Provide the (X, Y) coordinate of the cell's center where the given text is located.  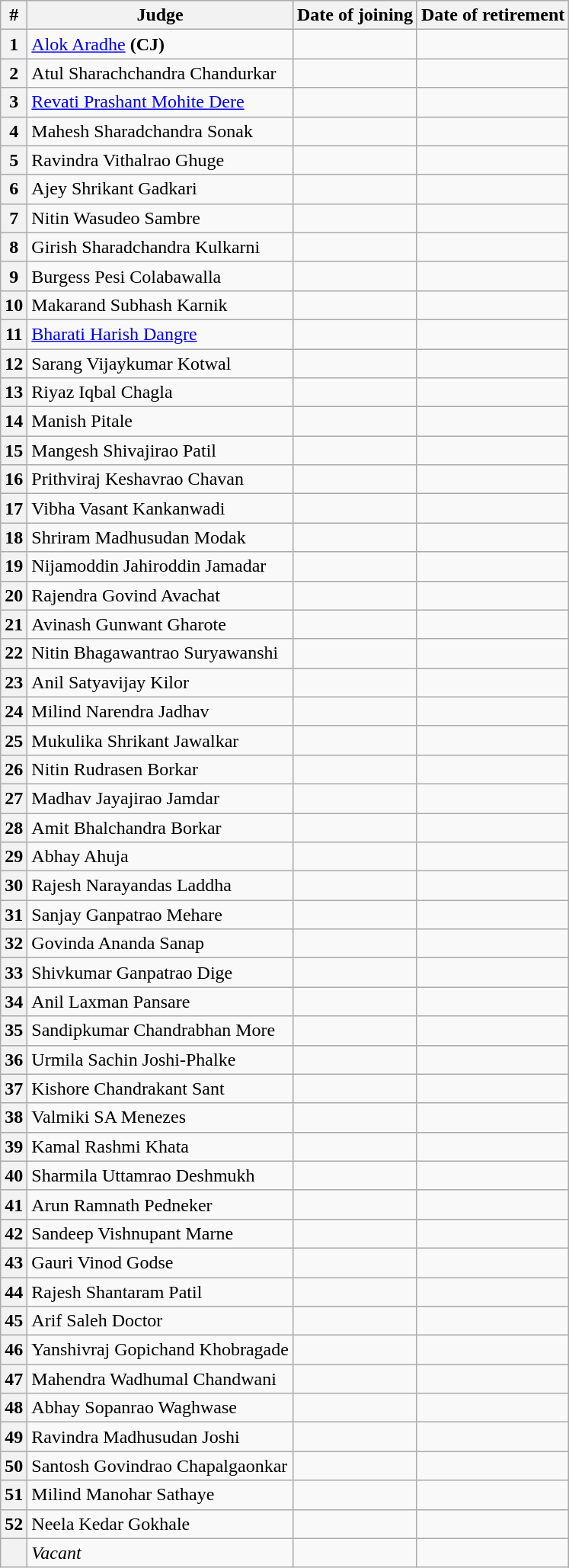
Rajesh Shantaram Patil (160, 1292)
Abhay Ahuja (160, 857)
Yanshivraj Gopichand Khobragade (160, 1350)
Nijamoddin Jahiroddin Jamadar (160, 566)
Kishore Chandrakant Sant (160, 1089)
Shivkumar Ganpatrao Dige (160, 973)
51 (14, 1495)
Riyaz Iqbal Chagla (160, 393)
30 (14, 886)
Vibha Vasant Kankanwadi (160, 508)
12 (14, 364)
3 (14, 102)
35 (14, 1031)
Girish Sharadchandra Kulkarni (160, 247)
9 (14, 276)
52 (14, 1524)
Prithviraj Keshavrao Chavan (160, 479)
Urmila Sachin Joshi-Phalke (160, 1060)
Alok Aradhe (CJ) (160, 44)
8 (14, 247)
25 (14, 740)
34 (14, 1002)
7 (14, 218)
43 (14, 1262)
Vacant (160, 1553)
2 (14, 73)
36 (14, 1060)
Bharati Harish Dangre (160, 334)
4 (14, 131)
47 (14, 1379)
Sarang Vijaykumar Kotwal (160, 364)
18 (14, 537)
39 (14, 1146)
Nitin Rudrasen Borkar (160, 769)
Shriram Madhusudan Modak (160, 537)
Govinda Ananda Sanap (160, 944)
Milind Manohar Sathaye (160, 1495)
22 (14, 653)
Rajesh Narayandas Laddha (160, 886)
Milind Narendra Jadhav (160, 711)
Arun Ramnath Pedneker (160, 1204)
45 (14, 1321)
Burgess Pesi Colabawalla (160, 276)
Date of joining (355, 15)
48 (14, 1408)
Rajendra Govind Avachat (160, 595)
5 (14, 160)
16 (14, 479)
17 (14, 508)
Nitin Wasudeo Sambre (160, 218)
1 (14, 44)
Manish Pitale (160, 422)
20 (14, 595)
14 (14, 422)
21 (14, 624)
Sanjay Ganpatrao Mehare (160, 915)
26 (14, 769)
49 (14, 1437)
Mahesh Sharadchandra Sonak (160, 131)
Revati Prashant Mohite Dere (160, 102)
13 (14, 393)
28 (14, 827)
Arif Saleh Doctor (160, 1321)
29 (14, 857)
46 (14, 1350)
Ravindra Vithalrao Ghuge (160, 160)
# (14, 15)
38 (14, 1117)
Nitin Bhagawantrao Suryawanshi (160, 653)
11 (14, 334)
27 (14, 798)
31 (14, 915)
Mahendra Wadhumal Chandwani (160, 1379)
Neela Kedar Gokhale (160, 1524)
Kamal Rashmi Khata (160, 1146)
33 (14, 973)
41 (14, 1204)
Abhay Sopanrao Waghwase (160, 1408)
Santosh Govindrao Chapalgaonkar (160, 1466)
Judge (160, 15)
Mukulika Shrikant Jawalkar (160, 740)
Sandipkumar Chandrabhan More (160, 1031)
Gauri Vinod Godse (160, 1262)
10 (14, 305)
Atul Sharachchandra Chandurkar (160, 73)
Ajey Shrikant Gadkari (160, 189)
Avinash Gunwant Gharote (160, 624)
44 (14, 1292)
Sandeep Vishnupant Marne (160, 1233)
6 (14, 189)
40 (14, 1175)
24 (14, 711)
Anil Satyavijay Kilor (160, 682)
Anil Laxman Pansare (160, 1002)
Madhav Jayajirao Jamdar (160, 798)
Mangesh Shivajirao Patil (160, 451)
15 (14, 451)
23 (14, 682)
Amit Bhalchandra Borkar (160, 827)
19 (14, 566)
Date of retirement (492, 15)
Valmiki SA Menezes (160, 1117)
32 (14, 944)
37 (14, 1089)
42 (14, 1233)
Makarand Subhash Karnik (160, 305)
Sharmila Uttamrao Deshmukh (160, 1175)
Ravindra Madhusudan Joshi (160, 1437)
50 (14, 1466)
